Determine the (X, Y) coordinate at the center of the cell enclosing the given text.  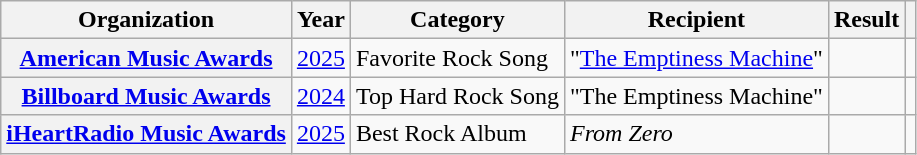
Best Rock Album (457, 134)
American Music Awards (146, 58)
Recipient (696, 20)
2024 (320, 96)
Top Hard Rock Song (457, 96)
iHeartRadio Music Awards (146, 134)
Year (320, 20)
Result (866, 20)
Category (457, 20)
Favorite Rock Song (457, 58)
From Zero (696, 134)
Organization (146, 20)
Billboard Music Awards (146, 96)
